From the cell containing the given text, extract its center point as [x, y] coordinate. 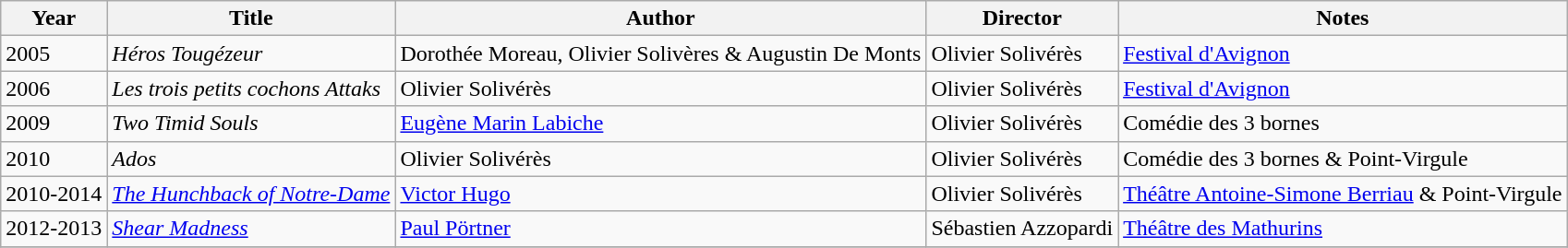
Dorothée Moreau, Olivier Solivères & Augustin De Monts [661, 53]
Eugène Marin Labiche [661, 124]
2006 [54, 89]
Director [1022, 18]
Les trois petits cochons Attaks [251, 89]
Théâtre des Mathurins [1343, 229]
Comédie des 3 bornes & Point-Virgule [1343, 159]
Year [54, 18]
Sébastien Azzopardi [1022, 229]
2012-2013 [54, 229]
The Hunchback of Notre-Dame [251, 194]
Paul Pörtner [661, 229]
Comédie des 3 bornes [1343, 124]
2010 [54, 159]
Ados [251, 159]
Two Timid Souls [251, 124]
2005 [54, 53]
Shear Madness [251, 229]
2009 [54, 124]
2010-2014 [54, 194]
Théâtre Antoine-Simone Berriau & Point-Virgule [1343, 194]
Héros Tougézeur [251, 53]
Victor Hugo [661, 194]
Author [661, 18]
Notes [1343, 18]
Title [251, 18]
